Return [X, Y] of the center of cell containing provided text 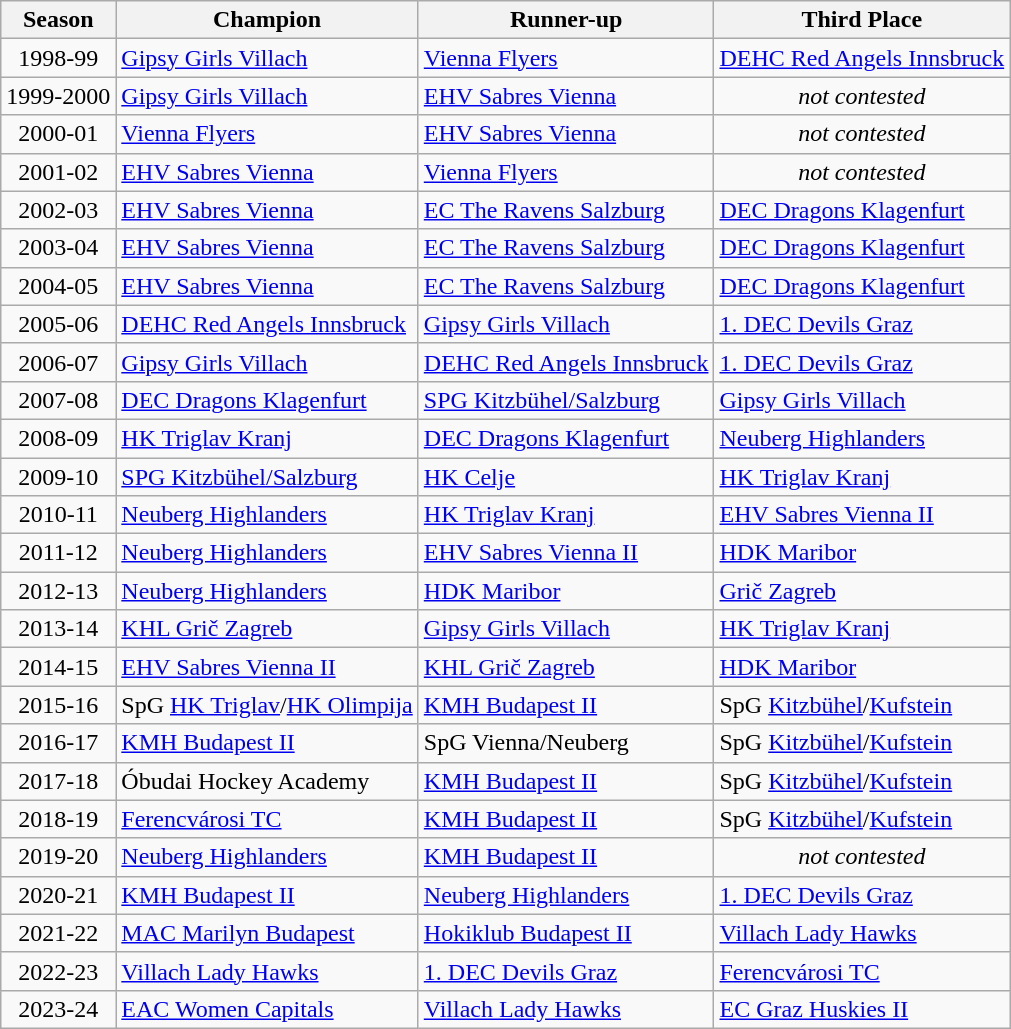
Runner-up [566, 20]
Hokiklub Budapest II [566, 933]
SpG Vienna/Neuberg [566, 743]
2013-14 [58, 629]
2004-05 [58, 286]
HK Celje [566, 477]
2022-23 [58, 971]
2019-20 [58, 857]
2000-01 [58, 134]
2012-13 [58, 591]
Grič Zagreb [862, 591]
2023-24 [58, 1009]
EC Graz Huskies II [862, 1009]
2005-06 [58, 324]
2016-17 [58, 743]
2008-09 [58, 438]
Champion [267, 20]
2007-08 [58, 400]
EAC Women Capitals [267, 1009]
2006-07 [58, 362]
2020-21 [58, 895]
2017-18 [58, 781]
Óbudai Hockey Academy [267, 781]
2011-12 [58, 553]
2021-22 [58, 933]
Third Place [862, 20]
2001-02 [58, 172]
1998-99 [58, 58]
2014-15 [58, 667]
MAC Marilyn Budapest [267, 933]
2010-11 [58, 515]
1999-2000 [58, 96]
2018-19 [58, 819]
2003-04 [58, 248]
SpG HK Triglav/HK Olimpija [267, 705]
2002-03 [58, 210]
2015-16 [58, 705]
Season [58, 20]
2009-10 [58, 477]
